Find where the given text appears and provide that cell's center as [x, y] coordinate. 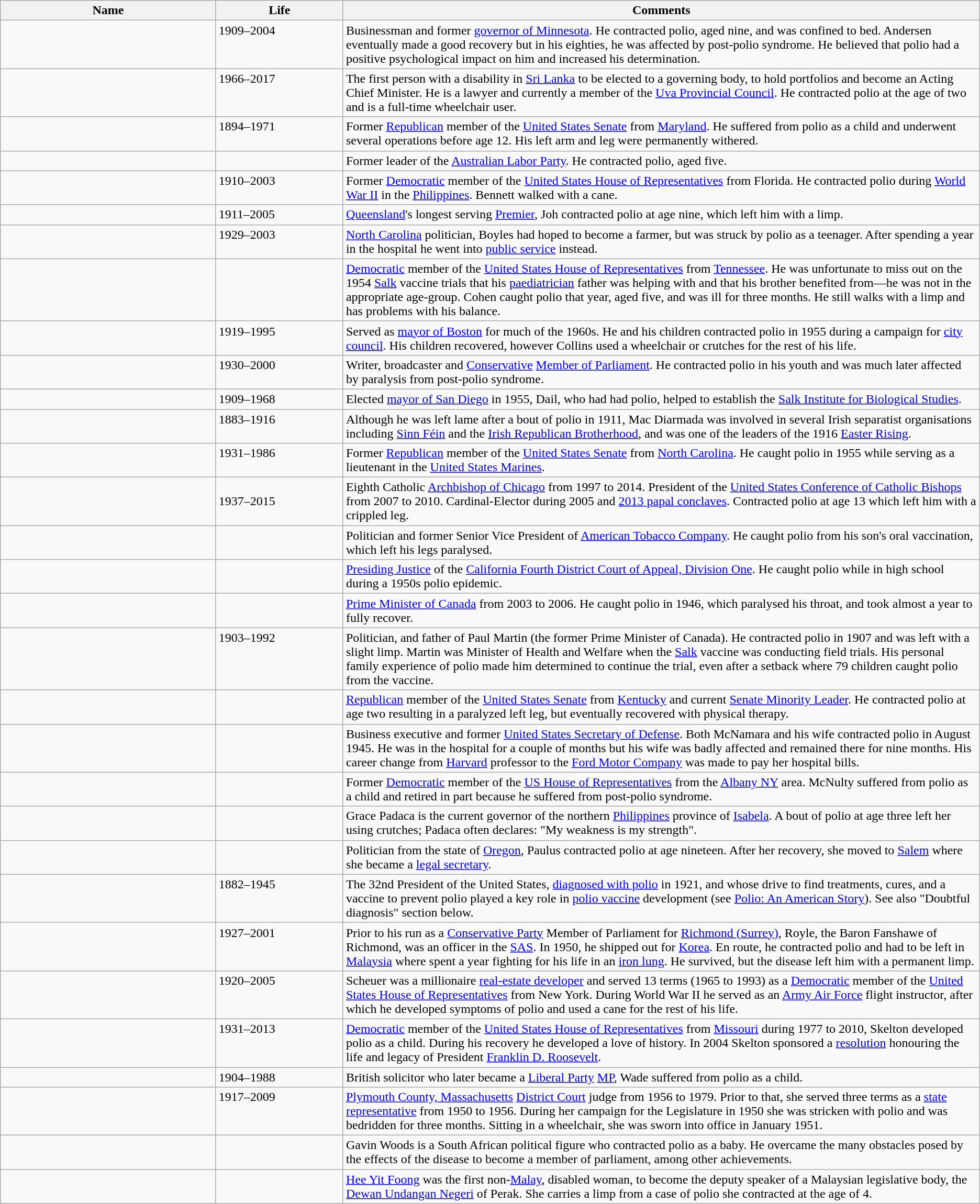
1930–2000 [280, 372]
1911–2005 [280, 215]
1966–2017 [280, 93]
1883–1916 [280, 426]
1917–2009 [280, 1111]
1882–1945 [280, 898]
1909–2004 [280, 44]
Queensland's longest serving Premier, Joh contracted polio at age nine, which left him with a limp. [661, 215]
1919–1995 [280, 338]
1927–2001 [280, 946]
1920–2005 [280, 995]
1903–1992 [280, 659]
1931–2013 [280, 1043]
1931–1986 [280, 461]
British solicitor who later became a Liberal Party MP, Wade suffered from polio as a child. [661, 1077]
1910–2003 [280, 187]
Life [280, 10]
1937–2015 [280, 501]
Name [108, 10]
1904–1988 [280, 1077]
Comments [661, 10]
Elected mayor of San Diego in 1955, Dail, who had had polio, helped to establish the Salk Institute for Biological Studies. [661, 399]
1929–2003 [280, 242]
1909–1968 [280, 399]
Former leader of the Australian Labor Party. He contracted polio, aged five. [661, 161]
1894–1971 [280, 134]
Prime Minister of Canada from 2003 to 2006. He caught polio in 1946, which paralysed his throat, and took almost a year to fully recover. [661, 610]
